Return the [X, Y] coordinate for the center point of the cell that contains the specified text.  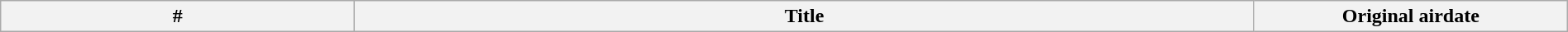
# [178, 16]
Title [805, 16]
Original airdate [1411, 16]
